Return the (X, Y) coordinate for the center point of the cell that contains the specified text.  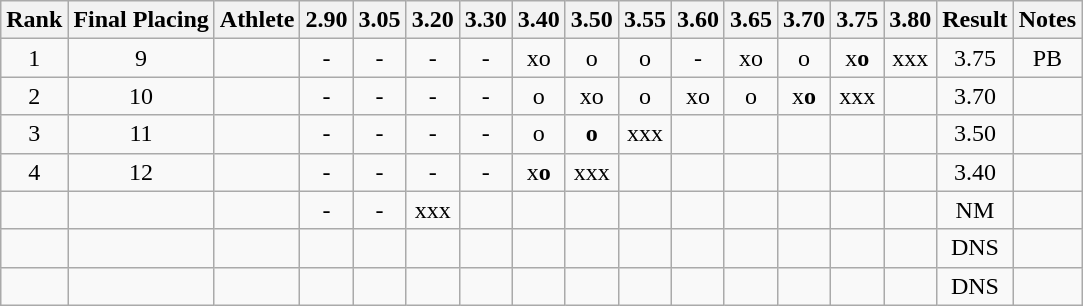
2.90 (326, 20)
Final Placing (141, 20)
10 (141, 96)
Rank (34, 20)
Notes (1047, 20)
3.80 (910, 20)
1 (34, 58)
11 (141, 134)
3.05 (380, 20)
4 (34, 172)
3.60 (698, 20)
NM (975, 210)
3.30 (486, 20)
3.20 (432, 20)
3.55 (644, 20)
2 (34, 96)
Athlete (257, 20)
PB (1047, 58)
9 (141, 58)
Result (975, 20)
12 (141, 172)
3 (34, 134)
3.65 (750, 20)
